For the text-containing cell, return its midpoint in (x, y) coordinate format. 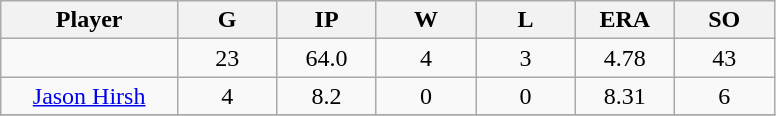
L (526, 20)
23 (226, 58)
8.31 (624, 96)
W (426, 20)
8.2 (326, 96)
Jason Hirsh (90, 96)
IP (326, 20)
Player (90, 20)
6 (724, 96)
43 (724, 58)
SO (724, 20)
4.78 (624, 58)
ERA (624, 20)
3 (526, 58)
64.0 (326, 58)
G (226, 20)
